Capture the cell that displays the provided text and extract its [X, Y] central coordinate. 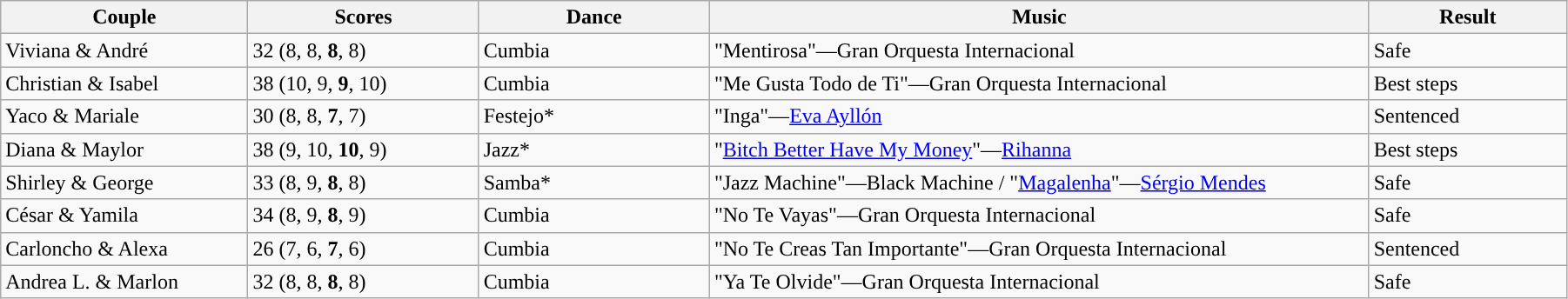
Viviana & André [124, 50]
"Me Gusta Todo de Ti"—Gran Orquesta Internacional [1039, 83]
Result [1467, 17]
"Bitch Better Have My Money"—Rihanna [1039, 149]
"Ya Te Olvide"—Gran Orquesta Internacional [1039, 282]
Samba* [593, 183]
"Inga"—Eva Ayllón [1039, 116]
Shirley & George [124, 183]
César & Yamila [124, 216]
Christian & Isabel [124, 83]
Festejo* [593, 116]
"No Te Creas Tan Importante"—Gran Orquesta Internacional [1039, 249]
"Mentirosa"—Gran Orquesta Internacional [1039, 50]
Yaco & Mariale [124, 116]
38 (10, 9, 9, 10) [364, 83]
Andrea L. & Marlon [124, 282]
Music [1039, 17]
Diana & Maylor [124, 149]
Couple [124, 17]
26 (7, 6, 7, 6) [364, 249]
34 (8, 9, 8, 9) [364, 216]
Jazz* [593, 149]
"Jazz Machine"—Black Machine / "Magalenha"—Sérgio Mendes [1039, 183]
38 (9, 10, 10, 9) [364, 149]
33 (8, 9, 8, 8) [364, 183]
30 (8, 8, 7, 7) [364, 116]
Carloncho & Alexa [124, 249]
Scores [364, 17]
"No Te Vayas"—Gran Orquesta Internacional [1039, 216]
Dance [593, 17]
